Output the (x, y) coordinate of the center of the cell containing the given text.  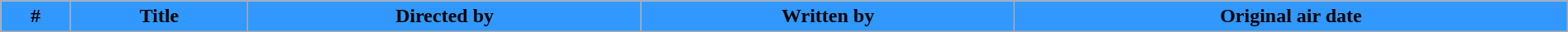
# (36, 16)
Title (159, 16)
Written by (827, 16)
Original air date (1292, 16)
Directed by (445, 16)
